From the cell containing the given text, extract its center point as [X, Y] coordinate. 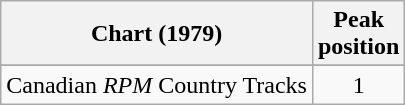
Chart (1979) [157, 34]
Peakposition [358, 34]
Canadian RPM Country Tracks [157, 85]
1 [358, 85]
